Provide the (X, Y) coordinate of the cell's center where the given text is located.  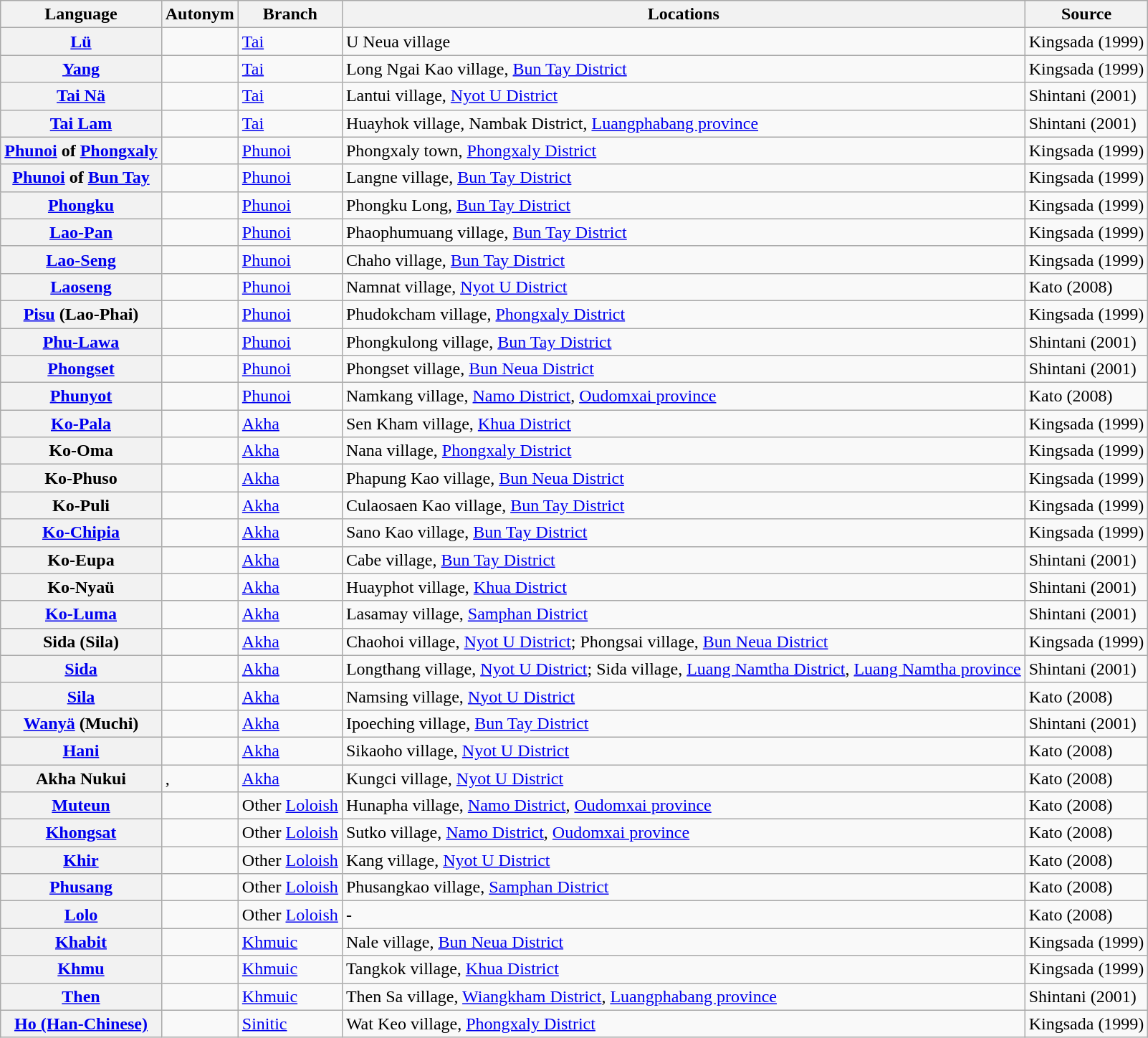
Sida (81, 669)
Phapung Kao village, Bun Neua District (684, 478)
Hani (81, 751)
Ko-Eupa (81, 560)
Tai Nä (81, 96)
Khongsat (81, 833)
Tangkok village, Khua District (684, 969)
Autonym (199, 14)
Namkang village, Namo District, Oudomxai province (684, 396)
Source (1086, 14)
Phongxaly town, Phongxaly District (684, 151)
Huayhok village, Nambak District, Luangphabang province (684, 123)
Lü (81, 42)
Phunoi of Bun Tay (81, 178)
U Neua village (684, 42)
Wat Keo village, Phongxaly District (684, 1024)
Phongset (81, 369)
Ko-Luma (81, 614)
Ko-Phuso (81, 478)
Sano Kao village, Bun Tay District (684, 533)
Phunyot (81, 396)
Sila (81, 696)
Nana village, Phongxaly District (684, 451)
Locations (684, 14)
Ko-Nyaü (81, 587)
Akha Nukui (81, 778)
Phongku (81, 205)
Phongkulong village, Bun Tay District (684, 342)
, (199, 778)
Sen Kham village, Khua District (684, 424)
Kungci village, Nyot U District (684, 778)
Phusang (81, 887)
Ho (Han-Chinese) (81, 1024)
Ko-Pala (81, 424)
Phongku Long, Bun Tay District (684, 205)
Yang (81, 69)
Phusangkao village, Samphan District (684, 887)
Khmu (81, 969)
Phaophumuang village, Bun Tay District (684, 232)
Chaho village, Bun Tay District (684, 259)
Wanyä (Muchi) (81, 723)
Then (81, 996)
Sikaoho village, Nyot U District (684, 751)
Pisu (Lao-Phai) (81, 314)
Culaosaen Kao village, Bun Tay District (684, 505)
Muteun (81, 806)
Ko-Chipia (81, 533)
Lao-Seng (81, 259)
Branch (290, 14)
Lao-Pan (81, 232)
Khabit (81, 942)
Khir (81, 860)
Sinitic (290, 1024)
Lolo (81, 915)
Huayphot village, Khua District (684, 587)
Lantui village, Nyot U District (684, 96)
Phudokcham village, Phongxaly District (684, 314)
Then Sa village, Wiangkham District, Luangphabang province (684, 996)
Phu-Lawa (81, 342)
Tai Lam (81, 123)
Sutko village, Namo District, Oudomxai province (684, 833)
Longthang village, Nyot U District; Sida village, Luang Namtha District, Luang Namtha province (684, 669)
Lasamay village, Samphan District (684, 614)
Nale village, Bun Neua District (684, 942)
Ko-Puli (81, 505)
Sida (Sila) (81, 642)
Chaohoi village, Nyot U District; Phongsai village, Bun Neua District (684, 642)
Hunapha village, Namo District, Oudomxai province (684, 806)
Ko-Oma (81, 451)
Ipoeching village, Bun Tay District (684, 723)
Kang village, Nyot U District (684, 860)
- (684, 915)
Laoseng (81, 287)
Namnat village, Nyot U District (684, 287)
Namsing village, Nyot U District (684, 696)
Long Ngai Kao village, Bun Tay District (684, 69)
Langne village, Bun Tay District (684, 178)
Phongset village, Bun Neua District (684, 369)
Cabe village, Bun Tay District (684, 560)
Language (81, 14)
Phunoi of Phongxaly (81, 151)
